From the cell containing the given text, extract its center point as [X, Y] coordinate. 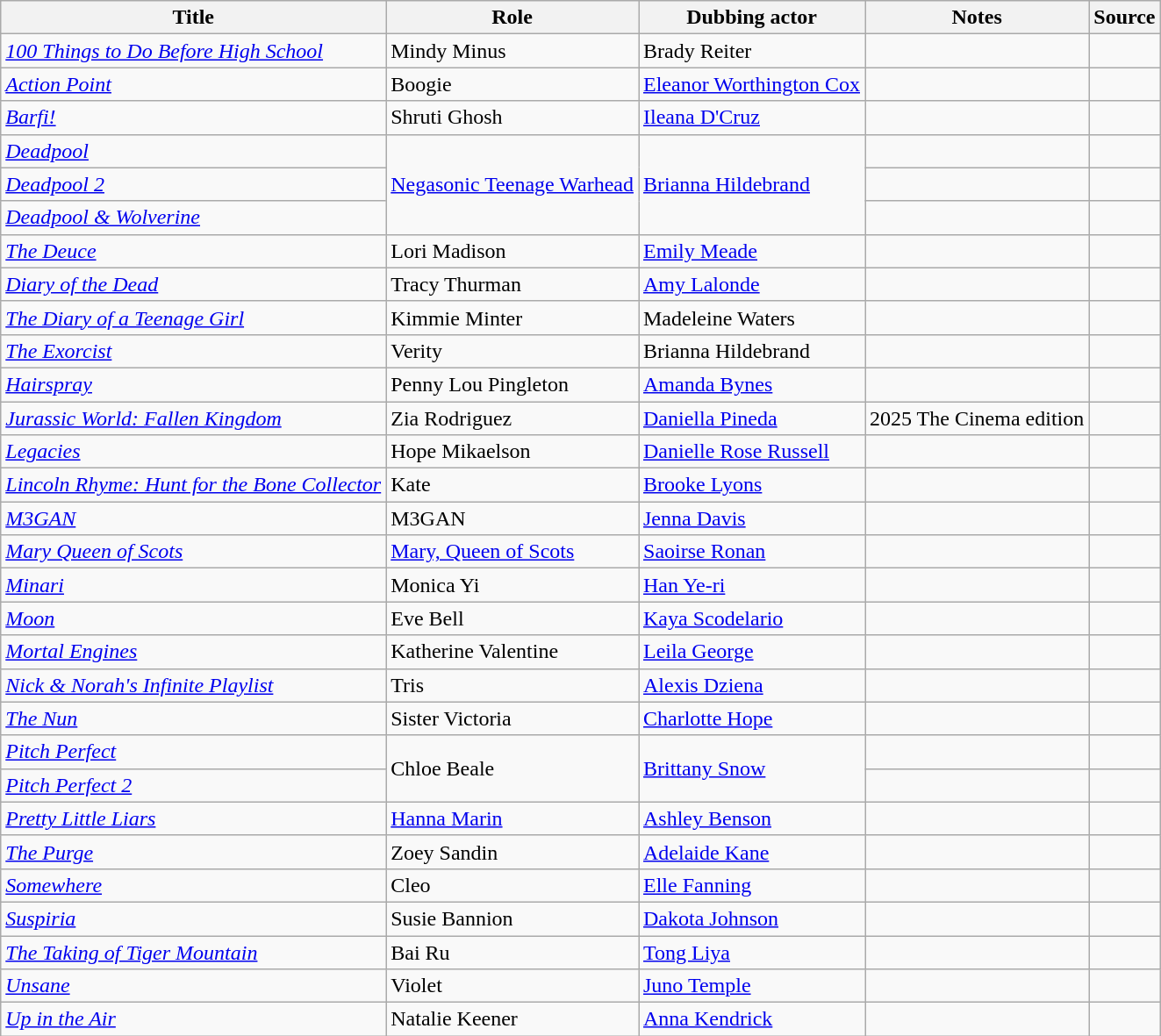
Action Point [193, 84]
Mindy Minus [512, 51]
Ileana D'Cruz [752, 118]
Minari [193, 585]
Amanda Bynes [752, 384]
Lincoln Rhyme: Hunt for the Bone Collector [193, 485]
The Purge [193, 852]
Somewhere [193, 885]
Title [193, 18]
Bai Ru [512, 952]
Unsane [193, 986]
Katherine Valentine [512, 652]
Barfi! [193, 118]
Verity [512, 351]
Cleo [512, 885]
Hairspray [193, 384]
Mortal Engines [193, 652]
Suspiria [193, 918]
Legacies [193, 452]
The Diary of a Teenage Girl [193, 318]
Amy Lalonde [752, 284]
Tris [512, 685]
Shruti Ghosh [512, 118]
Kaya Scodelario [752, 618]
Hanna Marin [512, 818]
Zia Rodriguez [512, 418]
Brittany Snow [752, 768]
Role [512, 18]
Han Ye-ri [752, 585]
Source [1125, 18]
Ashley Benson [752, 818]
Kimmie Minter [512, 318]
Deadpool & Wolverine [193, 218]
Pitch Perfect [193, 752]
Susie Bannion [512, 918]
Jenna Davis [752, 518]
Charlotte Hope [752, 718]
Brady Reiter [752, 51]
Deadpool [193, 151]
Emily Meade [752, 251]
Mary Queen of Scots [193, 552]
Sister Victoria [512, 718]
The Exorcist [193, 351]
Deadpool 2 [193, 184]
Negasonic Teenage Warhead [512, 184]
Danielle Rose Russell [752, 452]
Juno Temple [752, 986]
Pitch Perfect 2 [193, 785]
Zoey Sandin [512, 852]
The Deuce [193, 251]
Leila George [752, 652]
Brooke Lyons [752, 485]
Daniella Pineda [752, 418]
Lori Madison [512, 251]
Alexis Dziena [752, 685]
Dubbing actor [752, 18]
The Nun [193, 718]
Boogie [512, 84]
Moon [193, 618]
Pretty Little Liars [193, 818]
Elle Fanning [752, 885]
Dakota Johnson [752, 918]
Jurassic World: Fallen Kingdom [193, 418]
Anna Kendrick [752, 1019]
Eleanor Worthington Cox [752, 84]
Hope Mikaelson [512, 452]
Tracy Thurman [512, 284]
Saoirse Ronan [752, 552]
Penny Lou Pingleton [512, 384]
Up in the Air [193, 1019]
Chloe Beale [512, 768]
Adelaide Kane [752, 852]
The Taking of Tiger Mountain [193, 952]
Kate [512, 485]
Violet [512, 986]
Natalie Keener [512, 1019]
Nick & Norah's Infinite Playlist [193, 685]
Diary of the Dead [193, 284]
Tong Liya [752, 952]
Mary, Queen of Scots [512, 552]
2025 The Cinema edition [978, 418]
Notes [978, 18]
Eve Bell [512, 618]
Madeleine Waters [752, 318]
Monica Yi [512, 585]
100 Things to Do Before High School [193, 51]
